Determine the (x, y) coordinate at the center of the cell enclosing the given text.  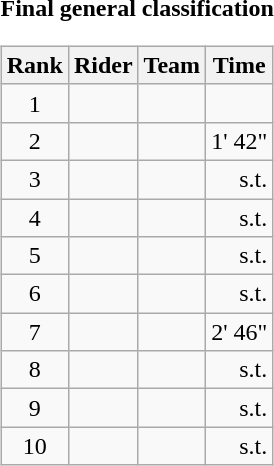
10 (34, 446)
7 (34, 332)
9 (34, 408)
5 (34, 256)
1 (34, 103)
2 (34, 141)
6 (34, 294)
1' 42" (240, 141)
4 (34, 217)
3 (34, 179)
Rank (34, 65)
Team (172, 65)
8 (34, 370)
Rider (103, 65)
2' 46" (240, 332)
Time (240, 65)
